Determine the [X, Y] coordinate at the center of the cell enclosing the given text.  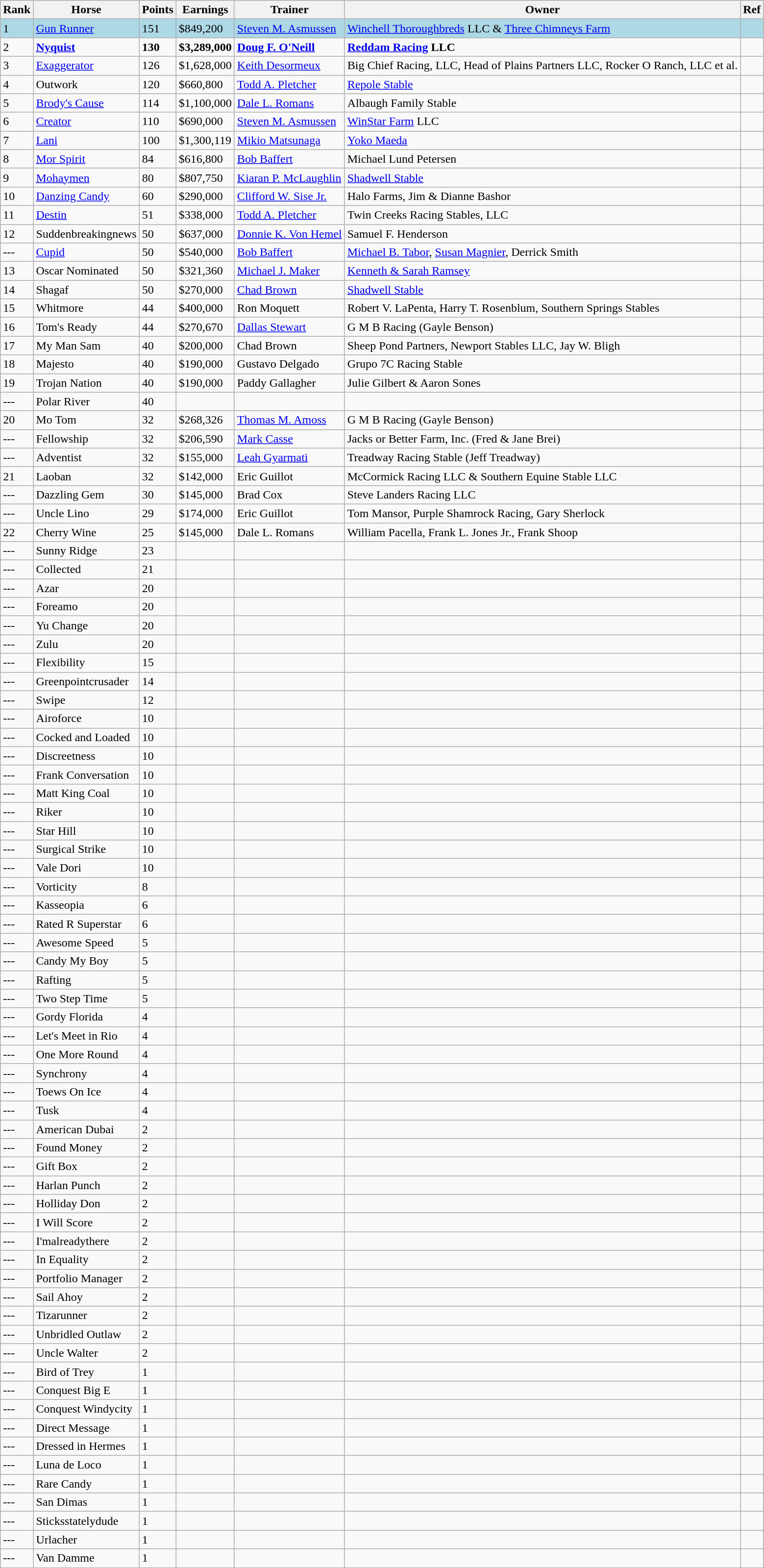
Airoforce [86, 719]
$660,800 [205, 84]
Swipe [86, 700]
Doug F. O'Neill [289, 47]
Jacks or Better Farm, Inc. (Fred & Jane Brei) [542, 439]
Flexibility [86, 663]
$206,590 [205, 439]
Grupo 7C Racing Stable [542, 364]
Toews On Ice [86, 1092]
Riker [86, 812]
Portfolio Manager [86, 1278]
Uncle Walter [86, 1353]
$338,000 [205, 215]
Surgical Strike [86, 849]
19 [17, 383]
23 [158, 551]
Let's Meet in Rio [86, 1036]
151 [158, 28]
Lani [86, 140]
$155,000 [205, 457]
Horse [86, 10]
Conquest Windycity [86, 1409]
Azar [86, 588]
130 [158, 47]
$540,000 [205, 252]
Winchell Thoroughbreds LLC & Three Chimneys Farm [542, 28]
9 [17, 177]
Michael B. Tabor, Susan Magnier, Derrick Smith [542, 252]
Kiaran P. McLaughlin [289, 177]
Kasseopia [86, 905]
Owner [542, 10]
$400,000 [205, 308]
80 [158, 177]
My Man Sam [86, 346]
$807,750 [205, 177]
30 [158, 495]
Yoko Maeda [542, 140]
Uncle Lino [86, 513]
$1,628,000 [205, 66]
Luna de Loco [86, 1465]
$1,300,119 [205, 140]
Rare Candy [86, 1484]
One More Round [86, 1054]
114 [158, 103]
Sunny Ridge [86, 551]
Mo Tom [86, 420]
Destin [86, 215]
Dallas Stewart [289, 327]
Mikio Matsunaga [289, 140]
$200,000 [205, 346]
Matt King Coal [86, 793]
Clifford W. Sise Jr. [289, 196]
Shagaf [86, 290]
Synchrony [86, 1073]
110 [158, 122]
Gordy Florida [86, 1017]
Yu Change [86, 625]
Tusk [86, 1110]
Star Hill [86, 831]
51 [158, 215]
Danzing Candy [86, 196]
Outwork [86, 84]
$268,326 [205, 420]
Exaggerator [86, 66]
$270,000 [205, 290]
Vale Dori [86, 868]
60 [158, 196]
Collected [86, 570]
I'malreadythere [86, 1241]
Vorticity [86, 887]
100 [158, 140]
Keith Desormeux [289, 66]
Julie Gilbert & Aaron Sones [542, 383]
Foreamo [86, 607]
Conquest Big E [86, 1390]
Mohaymen [86, 177]
Dressed in Hermes [86, 1446]
Tizarunner [86, 1316]
Gun Runner [86, 28]
WinStar Farm LLC [542, 122]
Cupid [86, 252]
Trojan Nation [86, 383]
Twin Creeks Racing Stables, LLC [542, 215]
William Pacella, Frank L. Jones Jr., Frank Shoop [542, 532]
$849,200 [205, 28]
Mor Spirit [86, 159]
$1,100,000 [205, 103]
Big Chief Racing, LLC, Head of Plains Partners LLC, Rocker O Ranch, LLC et al. [542, 66]
Rated R Superstar [86, 924]
Polar River [86, 401]
Trainer [289, 10]
18 [17, 364]
Found Money [86, 1148]
In Equality [86, 1260]
Bird of Trey [86, 1371]
American Dubai [86, 1129]
Holliday Don [86, 1204]
Laoban [86, 476]
Majesto [86, 364]
Fellowship [86, 439]
17 [17, 346]
Reddam Racing LLC [542, 47]
120 [158, 84]
San Dimas [86, 1502]
Creator [86, 122]
Treadway Racing Stable (Jeff Treadway) [542, 457]
Samuel F. Henderson [542, 234]
Adventist [86, 457]
Two Step Time [86, 998]
I Will Score [86, 1222]
Tom Mansor, Purple Shamrock Racing, Gary Sherlock [542, 513]
Repole Stable [542, 84]
Candy My Boy [86, 961]
Mark Casse [289, 439]
$142,000 [205, 476]
Greenpointcrusader [86, 681]
Suddenbreakingnews [86, 234]
Michael J. Maker [289, 271]
Brody's Cause [86, 103]
Brad Cox [289, 495]
Gustavo Delgado [289, 364]
13 [17, 271]
Harlan Punch [86, 1185]
$690,000 [205, 122]
Ref [752, 10]
Discreetness [86, 756]
Frank Conversation [86, 774]
Dazzling Gem [86, 495]
Ron Moquett [289, 308]
Points [158, 10]
McCormick Racing LLC & Southern Equine Stable LLC [542, 476]
Gift Box [86, 1167]
$174,000 [205, 513]
126 [158, 66]
Rafting [86, 980]
$3,289,000 [205, 47]
Leah Gyarmati [289, 457]
Whitmore [86, 308]
Thomas M. Amoss [289, 420]
Van Damme [86, 1558]
Sail Ahoy [86, 1297]
$637,000 [205, 234]
$321,360 [205, 271]
Earnings [205, 10]
$270,670 [205, 327]
Sticksstatelydude [86, 1521]
25 [158, 532]
7 [17, 140]
11 [17, 215]
Tom's Ready [86, 327]
Steve Landers Racing LLC [542, 495]
Halo Farms, Jim & Dianne Bashor [542, 196]
22 [17, 532]
Robert V. LaPenta, Harry T. Rosenblum, Southern Springs Stables [542, 308]
29 [158, 513]
Sheep Pond Partners, Newport Stables LLC, Jay W. Bligh [542, 346]
Direct Message [86, 1428]
Oscar Nominated [86, 271]
Cocked and Loaded [86, 737]
3 [17, 66]
Zulu [86, 644]
Albaugh Family Stable [542, 103]
Paddy Gallagher [289, 383]
16 [17, 327]
Michael Lund Petersen [542, 159]
Urlacher [86, 1540]
Cherry Wine [86, 532]
$616,800 [205, 159]
Donnie K. Von Hemel [289, 234]
$290,000 [205, 196]
Kenneth & Sarah Ramsey [542, 271]
Awesome Speed [86, 943]
Unbridled Outlaw [86, 1334]
84 [158, 159]
Nyquist [86, 47]
Rank [17, 10]
